Capture the cell that displays the provided text and extract its [x, y] central coordinate. 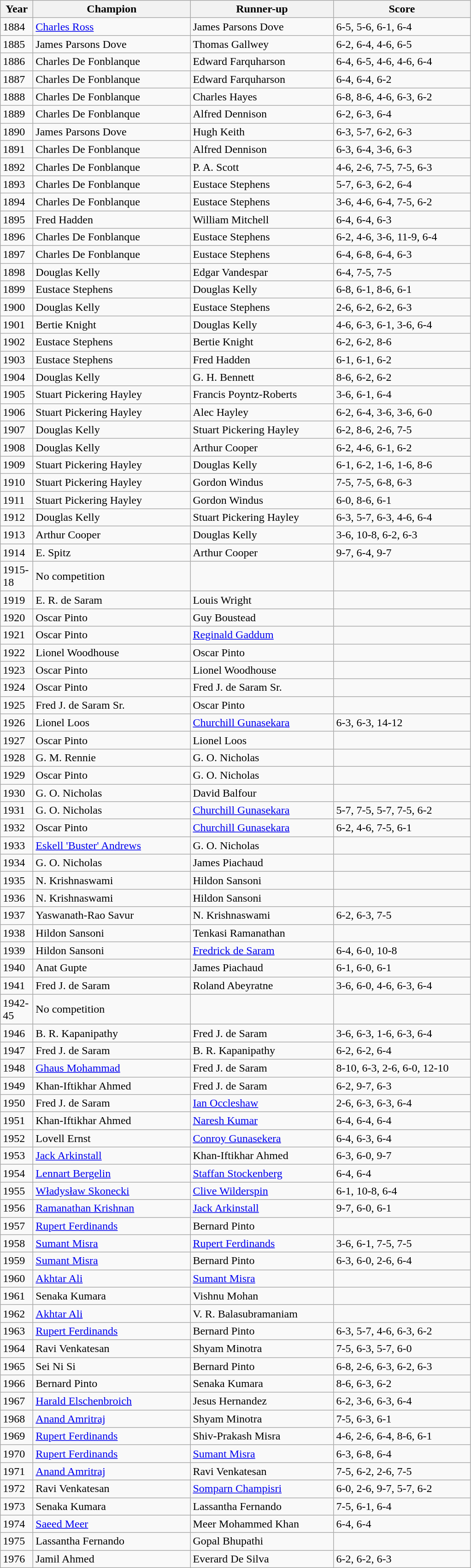
1930 [17, 793]
1934 [17, 863]
1912 [17, 518]
6-1, 6-1, 6-2 [402, 360]
6-2, 6-2, 8-6 [402, 342]
Alec Hayley [262, 412]
6-2, 8-6, 2-6, 7-5 [402, 430]
1940 [17, 968]
G. H. Bennett [262, 377]
Jesus Hernandez [262, 1401]
1886 [17, 62]
1901 [17, 325]
6-3, 6-4, 3-6, 6-3 [402, 149]
1900 [17, 307]
1955 [17, 1191]
6-2, 3-6, 6-3, 6-4 [402, 1401]
Naresh Kumar [262, 1121]
Thomas Gallwey [262, 44]
1919 [17, 600]
1967 [17, 1401]
1964 [17, 1348]
1951 [17, 1121]
6-2, 6-2, 6-4 [402, 1050]
7-5, 7-5, 6-8, 6-3 [402, 482]
E. Spitz [112, 553]
6-4, 7-5, 7-5 [402, 272]
1936 [17, 898]
Somparn Champisri [262, 1489]
1910 [17, 482]
9-7, 6-4, 9-7 [402, 553]
1927 [17, 740]
1974 [17, 1524]
1904 [17, 377]
6-4, 6-0, 10-8 [402, 950]
1968 [17, 1419]
1915-18 [17, 577]
1913 [17, 535]
7-5, 6-1, 6-4 [402, 1506]
3-6, 6-1, 7-5, 7-5 [402, 1243]
1971 [17, 1471]
1959 [17, 1261]
1921 [17, 635]
Ghaus Mohammad [112, 1068]
Everard De Silva [262, 1559]
3-6, 6-3, 1-6, 6-3, 6-4 [402, 1033]
1933 [17, 845]
1911 [17, 500]
1920 [17, 618]
1905 [17, 395]
1972 [17, 1489]
5-7, 7-5, 5-7, 7-5, 6-2 [402, 810]
1950 [17, 1103]
2-6, 6-2, 6-2, 6-3 [402, 307]
1976 [17, 1559]
6-2, 6-4, 4-6, 6-5 [402, 44]
1891 [17, 149]
1885 [17, 44]
6-1, 10-8, 6-4 [402, 1191]
1889 [17, 114]
6-4, 6-4, 6-3 [402, 220]
William Mitchell [262, 220]
1961 [17, 1296]
Lovell Ernst [112, 1138]
1970 [17, 1454]
4-6, 6-3, 6-1, 3-6, 6-4 [402, 325]
1947 [17, 1050]
1935 [17, 880]
6-4, 6-8, 6-4, 6-3 [402, 255]
3-6, 10-8, 6-2, 6-3 [402, 535]
1893 [17, 184]
6-4, 6-5, 4-6, 4-6, 6-4 [402, 62]
1890 [17, 132]
Year [17, 9]
1903 [17, 360]
6-8, 8-6, 4-6, 6-3, 6-2 [402, 97]
6-4, 6-4, 6-2 [402, 79]
Guy Boustead [262, 618]
Edgar Vandespar [262, 272]
6-2, 4-6, 6-1, 6-2 [402, 447]
Hugh Keith [262, 132]
6-0, 8-6, 6-1 [402, 500]
Meer Mohammed Khan [262, 1524]
1896 [17, 237]
Eskell 'Buster' Andrews [112, 845]
7-5, 6-3, 6-1 [402, 1419]
4-6, 2-6, 7-5, 7-5, 6-3 [402, 167]
Saeed Meer [112, 1524]
8-6, 6-3, 6-2 [402, 1384]
Anat Gupte [112, 968]
6-2, 6-3, 6-4 [402, 114]
1898 [17, 272]
Score [402, 9]
Staffan Stockenberg [262, 1173]
1888 [17, 97]
6-3, 5-7, 6-3, 4-6, 6-4 [402, 518]
1926 [17, 723]
Reginald Gaddum [262, 635]
Champion [112, 9]
1937 [17, 915]
Gopal Bhupathi [262, 1541]
Roland Abeyratne [262, 985]
1975 [17, 1541]
1897 [17, 255]
Vishnu Mohan [262, 1296]
1909 [17, 465]
1963 [17, 1331]
Lennart Bergelin [112, 1173]
G. M. Rennie [112, 758]
David Balfour [262, 793]
1907 [17, 430]
6-4, 6-3, 6-4 [402, 1138]
Louis Wright [262, 600]
1965 [17, 1366]
1956 [17, 1208]
1953 [17, 1156]
6-3, 5-7, 4-6, 6-3, 6-2 [402, 1331]
1894 [17, 202]
5-7, 6-3, 6-2, 6-4 [402, 184]
1892 [17, 167]
1887 [17, 79]
6-3, 6-0, 9-7 [402, 1156]
8-10, 6-3, 2-6, 6-0, 12-10 [402, 1068]
6-8, 2-6, 6-3, 6-2, 6-3 [402, 1366]
6-3, 6-8, 6-4 [402, 1454]
1973 [17, 1506]
1902 [17, 342]
4-6, 2-6, 6-4, 8-6, 6-1 [402, 1436]
1952 [17, 1138]
1942-45 [17, 1009]
Ramanathan Krishnan [112, 1208]
1939 [17, 950]
7-5, 6-2, 2-6, 7-5 [402, 1471]
1928 [17, 758]
6-1, 6-2, 1-6, 1-6, 8-6 [402, 465]
6-8, 6-1, 8-6, 6-1 [402, 290]
6-2, 6-3, 7-5 [402, 915]
1958 [17, 1243]
1908 [17, 447]
3-6, 6-0, 4-6, 6-3, 6-4 [402, 985]
1899 [17, 290]
Ian Occleshaw [262, 1103]
P. A. Scott [262, 167]
1949 [17, 1085]
Charles Ross [112, 27]
Charles Hayes [262, 97]
2-6, 6-3, 6-3, 6-4 [402, 1103]
V. R. Balasubramaniam [262, 1313]
Sei Ni Si [112, 1366]
6-3, 5-7, 6-2, 6-3 [402, 132]
Władysław Skonecki [112, 1191]
6-2, 6-2, 6-3 [402, 1559]
3-6, 6-1, 6-4 [402, 395]
1962 [17, 1313]
1954 [17, 1173]
1966 [17, 1384]
Conroy Gunasekera [262, 1138]
Shiv-Prakash Misra [262, 1436]
6-3, 6-3, 14-12 [402, 723]
1969 [17, 1436]
1932 [17, 828]
Jamil Ahmed [112, 1559]
Francis Poyntz-Roberts [262, 395]
1906 [17, 412]
3-6, 4-6, 6-4, 7-5, 6-2 [402, 202]
1924 [17, 688]
1923 [17, 670]
Harald Elschenbroich [112, 1401]
1946 [17, 1033]
6-5, 5-6, 6-1, 6-4 [402, 27]
Fredrick de Saram [262, 950]
6-2, 9-7, 6-3 [402, 1085]
6-1, 6-0, 6-1 [402, 968]
1931 [17, 810]
6-4, 6-4, 6-4 [402, 1121]
Clive Wilderspin [262, 1191]
Yaswanath-Rao Savur [112, 915]
6-0, 2-6, 9-7, 5-7, 6-2 [402, 1489]
9-7, 6-0, 6-1 [402, 1208]
8-6, 6-2, 6-2 [402, 377]
Runner-up [262, 9]
7-5, 6-3, 5-7, 6-0 [402, 1348]
E. R. de Saram [112, 600]
6-2, 4-6, 3-6, 11-9, 6-4 [402, 237]
1938 [17, 933]
1914 [17, 553]
1895 [17, 220]
6-3, 6-0, 2-6, 6-4 [402, 1261]
1884 [17, 27]
1925 [17, 705]
1941 [17, 985]
1960 [17, 1278]
Tenkasi Ramanathan [262, 933]
1929 [17, 775]
1957 [17, 1226]
6-2, 4-6, 7-5, 6-1 [402, 828]
1922 [17, 653]
6-2, 6-4, 3-6, 3-6, 6-0 [402, 412]
1948 [17, 1068]
